Detect which cell encompasses the target text, then output its [X, Y] center coordinate. 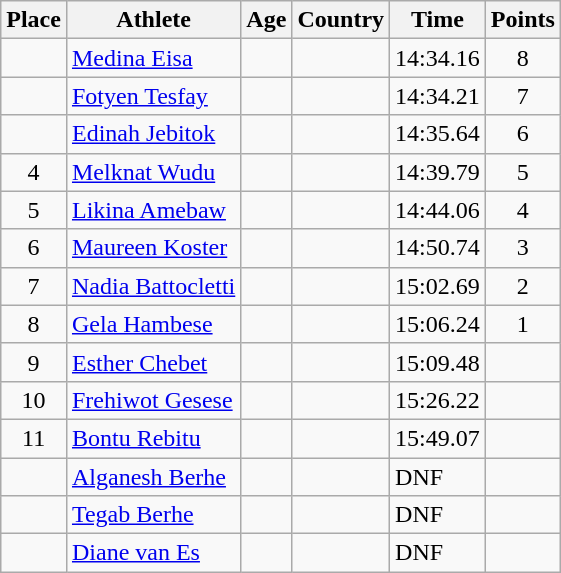
Bontu Rebitu [153, 438]
Country [341, 20]
Time [438, 20]
15:02.69 [438, 286]
Diane van Es [153, 553]
15:06.24 [438, 324]
Place [34, 20]
9 [34, 362]
Tegab Berhe [153, 515]
14:34.16 [438, 58]
14:34.21 [438, 96]
Likina Amebaw [153, 210]
14:50.74 [438, 248]
15:26.22 [438, 400]
14:39.79 [438, 172]
Alganesh Berhe [153, 477]
10 [34, 400]
Esther Chebet [153, 362]
Nadia Battocletti [153, 286]
Points [522, 20]
Age [266, 20]
Fotyen Tesfay [153, 96]
Frehiwot Gesese [153, 400]
Gela Hambese [153, 324]
Melknat Wudu [153, 172]
Medina Eisa [153, 58]
3 [522, 248]
14:44.06 [438, 210]
2 [522, 286]
14:35.64 [438, 134]
1 [522, 324]
Edinah Jebitok [153, 134]
15:09.48 [438, 362]
Athlete [153, 20]
11 [34, 438]
15:49.07 [438, 438]
Maureen Koster [153, 248]
